Scan for the cell matching the given text and deliver its [X, Y] coordinate at center. 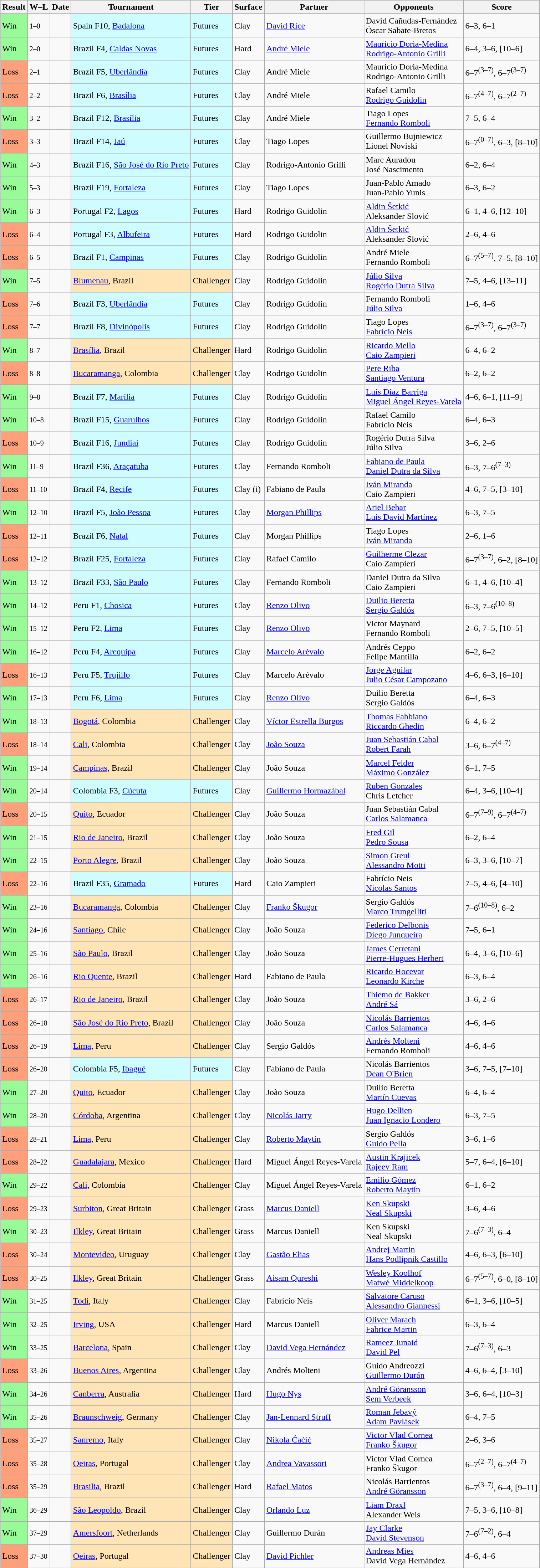
Amersfoort, Netherlands [131, 1533]
6–5 [39, 257]
Jan-Lennard Struff [314, 1417]
Buenos Aires, Argentina [131, 1370]
Fernando Romboli Júlio Silva [414, 304]
São Paulo, Brazil [131, 953]
Rafael Camilo Fabrício Neis [414, 420]
33–26 [39, 1370]
Barcelona, Spain [131, 1347]
Colombia F5, Ibagué [131, 1069]
Orlando Luz [314, 1510]
David Pichler [314, 1556]
7–5, 3–6, [10–8] [501, 1510]
Daniel Dutra da Silva Caio Zampieri [414, 582]
16–13 [39, 675]
18–13 [39, 721]
6–1, 6–2 [501, 1185]
36–29 [39, 1510]
30–23 [39, 1231]
23–16 [39, 907]
Score [501, 7]
8–7 [39, 350]
Porto Alegre, Brazil [131, 860]
Nicolás Barrientos André Göransson [414, 1486]
David Rice [314, 26]
Peru F2, Lima [131, 628]
2–1 [39, 72]
Brazil F14, Jaú [131, 141]
Luis Díaz Barriga Miguel Ángel Reyes-Varela [414, 396]
André Miele Fernando Romboli [414, 257]
6–7(7–9), 6–7(4–7) [501, 814]
22–15 [39, 860]
6–3, 6–1 [501, 26]
1–0 [39, 26]
37–29 [39, 1533]
10–8 [39, 420]
6–7(2–7), 6–7(4–7) [501, 1464]
Oliver Marach Fabrice Martin [414, 1324]
7–6(10–8), 6–2 [501, 907]
3–6, 1–6 [501, 1138]
26–16 [39, 976]
2–6, 7–5, [10–5] [501, 628]
Júlio Silva Rogério Dutra Silva [414, 280]
26–17 [39, 999]
Marc Auradou José Nascimento [414, 165]
26–20 [39, 1069]
Spain F10, Badalona [131, 26]
Brazil F8, Divinópolis [131, 327]
Thomas Fabbiano Riccardo Ghedin [414, 721]
6–4, 7–5 [501, 1417]
Ariel Behar Luis David Martínez [414, 513]
Colombia F3, Cúcuta [131, 791]
Surface [248, 7]
Date [61, 7]
7–5, 6–4 [501, 118]
Rameez Junaid David Pel [414, 1347]
Surbiton, Great Britain [131, 1208]
Emilio Gómez Roberto Maytín [414, 1185]
Nicolás Jarry [314, 1116]
6–1, 4–6, [10–4] [501, 582]
Andrés Molteni Fernando Romboli [414, 1046]
4–6, 6–1, [11–9] [501, 396]
Braunschweig, Germany [131, 1417]
Roberto Maytín [314, 1138]
Andreas Mies David Vega Hernández [414, 1556]
35–27 [39, 1440]
Austin Krajicek Rajeev Ram [414, 1162]
33–25 [39, 1347]
14–12 [39, 605]
3–6, 4–6 [501, 1208]
4–6, 6–4, [3–10] [501, 1370]
6–3, 7–6(10–8) [501, 605]
Brazil F25, Fortaleza [131, 559]
6–7(0–7), 6–3, [8–10] [501, 141]
Brasília, Brazil [131, 350]
37–30 [39, 1556]
7–6 [39, 304]
6–3, 6–2 [501, 187]
Campinas, Brazil [131, 768]
7–5, 4–6, [4–10] [501, 883]
Jorge Aguilar Julio César Campozano [414, 675]
31–25 [39, 1301]
6–7(4–7), 6–7(2–7) [501, 95]
Nicolás Barrientos Carlos Salamanca [414, 1022]
Simon Greul Alessandro Motti [414, 860]
Pere Riba Santiago Ventura [414, 374]
Rodrigo-Antonio Grilli [314, 165]
Rogério Dutra Silva Júlio Silva [414, 443]
Santiago, Chile [131, 930]
Brazil F5, Uberlândia [131, 72]
15–12 [39, 628]
Rio Quente, Brazil [131, 976]
Federico Delbonis Diego Junqueira [414, 930]
Rafael Camilo Rodrigo Guidolin [414, 95]
6–7(5–7), 7–5, [8–10] [501, 257]
Irving, USA [131, 1324]
Brazil F33, São Paulo [131, 582]
Peru F6, Lima [131, 698]
28–22 [39, 1162]
20–15 [39, 814]
6–1, 7–5 [501, 768]
Córdoba, Argentina [131, 1116]
Juan Sebastián Cabal Robert Farah [414, 744]
Liam Draxl Alexander Weis [414, 1510]
Andrea Vavassori [314, 1464]
Brazil F15, Guarulhos [131, 420]
32–25 [39, 1324]
Guadalajara, Mexico [131, 1162]
11–10 [39, 489]
12–10 [39, 513]
Blumenau, Brazil [131, 280]
2–6, 4–6 [501, 234]
21–15 [39, 837]
Tournament [131, 7]
Brazil F3, Uberlândia [131, 304]
12–12 [39, 559]
16–12 [39, 652]
Gastão Elias [314, 1255]
Duilio Beretta Martín Cuevas [414, 1092]
Peru F1, Chosica [131, 605]
Aisam Qureshi [314, 1277]
Brazil F1, Campinas [131, 257]
Guillermo Hormazábal [314, 791]
Marcel Felder Máximo González [414, 768]
Tiago Lopes Fernando Romboli [414, 118]
David Vega Hernández [314, 1347]
Ruben Gonzales Chris Letcher [414, 791]
Sergio Galdós Marco Trungelliti [414, 907]
1–6, 4–6 [501, 304]
6–4, 6–4 [501, 1092]
24–16 [39, 930]
22–16 [39, 883]
Bogotá, Colombia [131, 721]
6–3, 3–6, [10–7] [501, 860]
Thiemo de Bakker André Sá [414, 999]
Brazil F4, Caldas Novas [131, 48]
Salvatore Caruso Alessandro Giannessi [414, 1301]
2–6, 3–6 [501, 1440]
7–5 [39, 280]
2–6, 1–6 [501, 535]
Fabiano de Paula Daniel Dutra da Silva [414, 466]
Portugal F2, Lagos [131, 211]
Brazil F16, São José do Rio Preto [131, 165]
Portugal F3, Albufeira [131, 234]
Nicolás Barrientos Dean O'Brien [414, 1069]
7–7 [39, 327]
7–6(7–3), 6–4 [501, 1231]
3–6, 6–7(4–7) [501, 744]
Result [14, 7]
6–7(3–7), 6–4, [9–11] [501, 1486]
Clay (i) [248, 489]
6–3 [39, 211]
3–6, 7–5, [7–10] [501, 1069]
James Cerretani Pierre-Hugues Herbert [414, 953]
Rafael Camilo [314, 559]
26–19 [39, 1046]
Sanremo, Italy [131, 1440]
Brazil F36, Araçatuba [131, 466]
35–26 [39, 1417]
Iván Miranda Caio Zampieri [414, 489]
6–1, 4–6, [12–10] [501, 211]
Brazil F35, Gramado [131, 883]
Brazil F7, Marília [131, 396]
Todi, Italy [131, 1301]
3–2 [39, 118]
6–1, 3–6, [10–5] [501, 1301]
9–8 [39, 396]
Ricardo Mello Caio Zampieri [414, 350]
Montevideo, Uruguay [131, 1255]
Brazil F6, Brasília [131, 95]
7–6(7–2), 6–4 [501, 1533]
Andrés Molteni [314, 1370]
David Cañudas-Fernández Óscar Sabate-Bretos [414, 26]
Juan Sebastián Cabal Carlos Salamanca [414, 814]
Caio Zampieri [314, 883]
35–28 [39, 1464]
Partner [314, 7]
Opponents [414, 7]
Brazil F16, Jundiaí [131, 443]
Brazil F4, Recife [131, 489]
6–7(5–7), 6–0, [8–10] [501, 1277]
20–14 [39, 791]
Brazil F6, Natal [131, 535]
25–16 [39, 953]
2–2 [39, 95]
11–9 [39, 466]
4–3 [39, 165]
28–20 [39, 1116]
7–5, 4–6, [13–11] [501, 280]
Roman Jebavý Adam Pavlásek [414, 1417]
26–18 [39, 1022]
Hugo Nys [314, 1394]
Rafael Matos [314, 1486]
Ricardo Hocevar Leonardo Kirche [414, 976]
29–23 [39, 1208]
6–4 [39, 234]
2–0 [39, 48]
Canberra, Australia [131, 1394]
Peru F5, Trujillo [131, 675]
Brazil F12, Brasília [131, 118]
3–3 [39, 141]
São José do Rio Preto, Brazil [131, 1022]
Victor Maynard Fernando Romboli [414, 628]
Andrés Ceppo Felipe Mantilla [414, 652]
Peru F4, Arequipa [131, 652]
Juan-Pablo Amado Juan-Pablo Yunis [414, 187]
13–12 [39, 582]
27–20 [39, 1092]
São Leopoldo, Brazil [131, 1510]
30–24 [39, 1255]
Tiago Lopes Fabrício Neis [414, 327]
Fabrício Neis [314, 1301]
Brasilia, Brazil [131, 1486]
34–26 [39, 1394]
28–21 [39, 1138]
6–3, 7–6(7–3) [501, 466]
7–6(7–3), 6–3 [501, 1347]
Brazil F19, Fortaleza [131, 187]
Víctor Estrella Burgos [314, 721]
29–22 [39, 1185]
17–13 [39, 698]
Guillermo Bujniewicz Lionel Noviski [414, 141]
30–25 [39, 1277]
Sergio Galdós Guido Pella [414, 1138]
Guillermo Durán [314, 1533]
10–9 [39, 443]
Franko Škugor [314, 907]
Fabrício Neis Nicolas Santos [414, 883]
6–7(3–7), 6–2, [8–10] [501, 559]
Fred Gil Pedro Sousa [414, 837]
5–7, 6–4, [6–10] [501, 1162]
3–6, 6–4, [10–3] [501, 1394]
Guilherme Clezar Caio Zampieri [414, 559]
André Göransson Sem Verbeek [414, 1394]
35–29 [39, 1486]
19–14 [39, 768]
Tiago Lopes Iván Miranda [414, 535]
Jay Clarke David Stevenson [414, 1533]
12–11 [39, 535]
6–4, 3–6, [10–4] [501, 791]
W–L [39, 7]
Wesley Koolhof Matwé Middelkoop [414, 1277]
Hugo Dellien Juan Ignacio Londero [414, 1116]
Nikola Ćaćić [314, 1440]
Tier [212, 7]
Guido Andreozzi Guillermo Durán [414, 1370]
Sergio Galdós [314, 1046]
18–14 [39, 744]
5–3 [39, 187]
Brazil F5, João Pessoa [131, 513]
4–6, 7–5, [3–10] [501, 489]
8–8 [39, 374]
7–5, 6–1 [501, 930]
Andrej Martin Hans Podlipnik Castillo [414, 1255]
